Locate the cell with the specified text and output its (x, y) center coordinate. 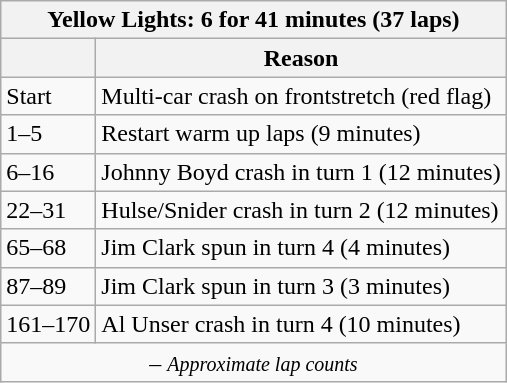
161–170 (48, 324)
65–68 (48, 248)
Restart warm up laps (9 minutes) (301, 134)
Start (48, 96)
Reason (301, 58)
Yellow Lights: 6 for 41 minutes (37 laps) (254, 20)
Hulse/Snider crash in turn 2 (12 minutes) (301, 210)
Jim Clark spun in turn 4 (4 minutes) (301, 248)
– Approximate lap counts (254, 362)
Jim Clark spun in turn 3 (3 minutes) (301, 286)
Al Unser crash in turn 4 (10 minutes) (301, 324)
22–31 (48, 210)
87–89 (48, 286)
Multi-car crash on frontstretch (red flag) (301, 96)
Johnny Boyd crash in turn 1 (12 minutes) (301, 172)
1–5 (48, 134)
6–16 (48, 172)
